Provide the (x, y) coordinate of the cell's center where the given text is located.  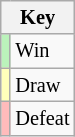
Win (42, 51)
Key (38, 17)
Draw (42, 85)
Defeat (42, 118)
